Return (x, y) of the center of cell containing provided text 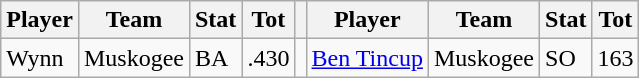
.430 (268, 58)
163 (616, 58)
BA (215, 58)
Wynn (40, 58)
SO (566, 58)
Ben Tincup (367, 58)
